Pinpoint the cell where the given text exists, returning its [X, Y] midpoint coordinate. 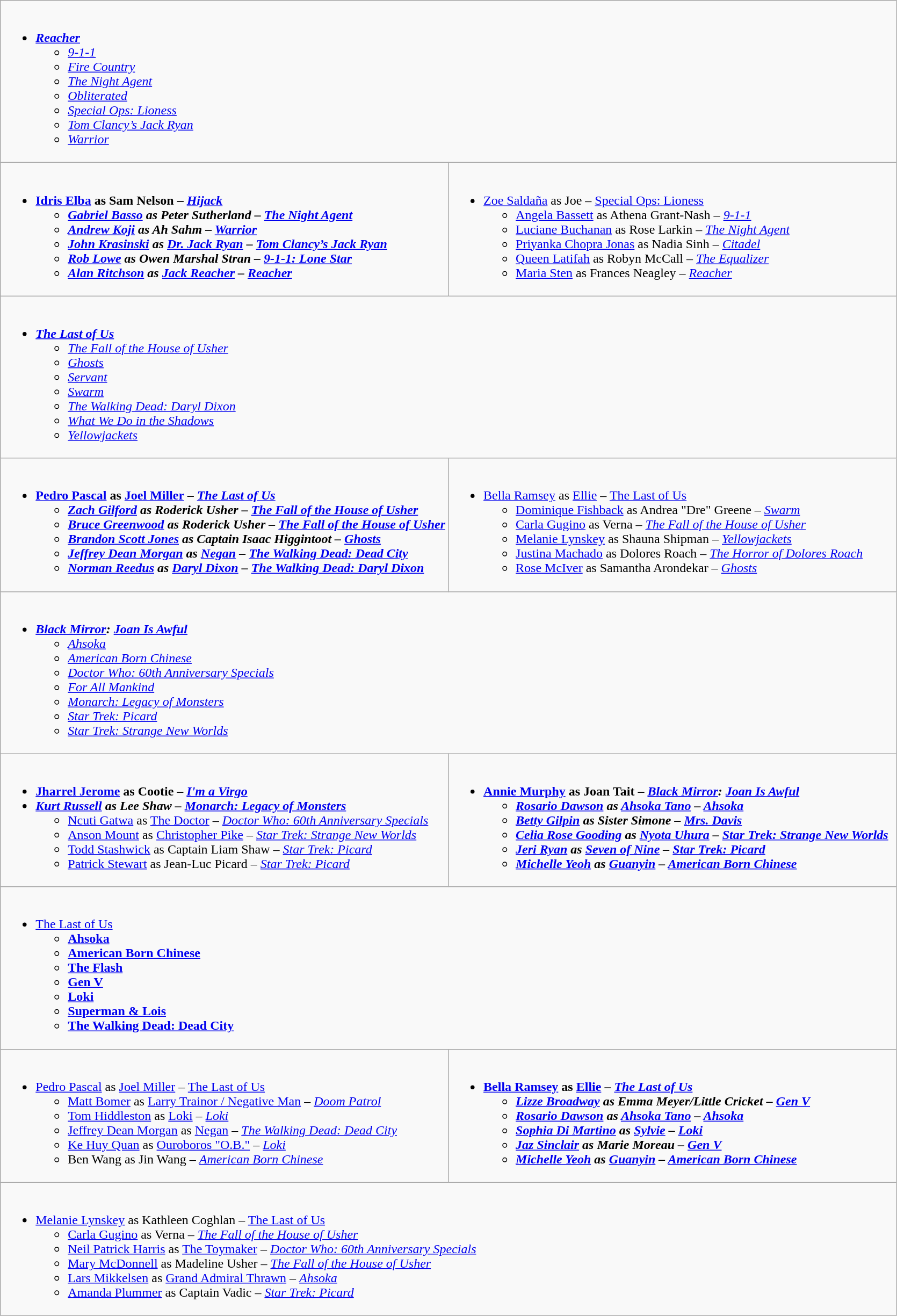
Reacher9-1-1Fire CountryThe Night AgentObliteratedSpecial Ops: LionessTom Clancy’s Jack RyanWarrior [448, 82]
The Last of UsThe Fall of the House of UsherGhostsServantSwarmThe Walking Dead: Daryl DixonWhat We Do in the ShadowsYellowjackets [448, 377]
The Last of UsAhsokaAmerican Born ChineseThe FlashGen VLokiSuperman & LoisThe Walking Dead: Dead City [448, 968]
